Capture the cell that displays the provided text and extract its (x, y) central coordinate. 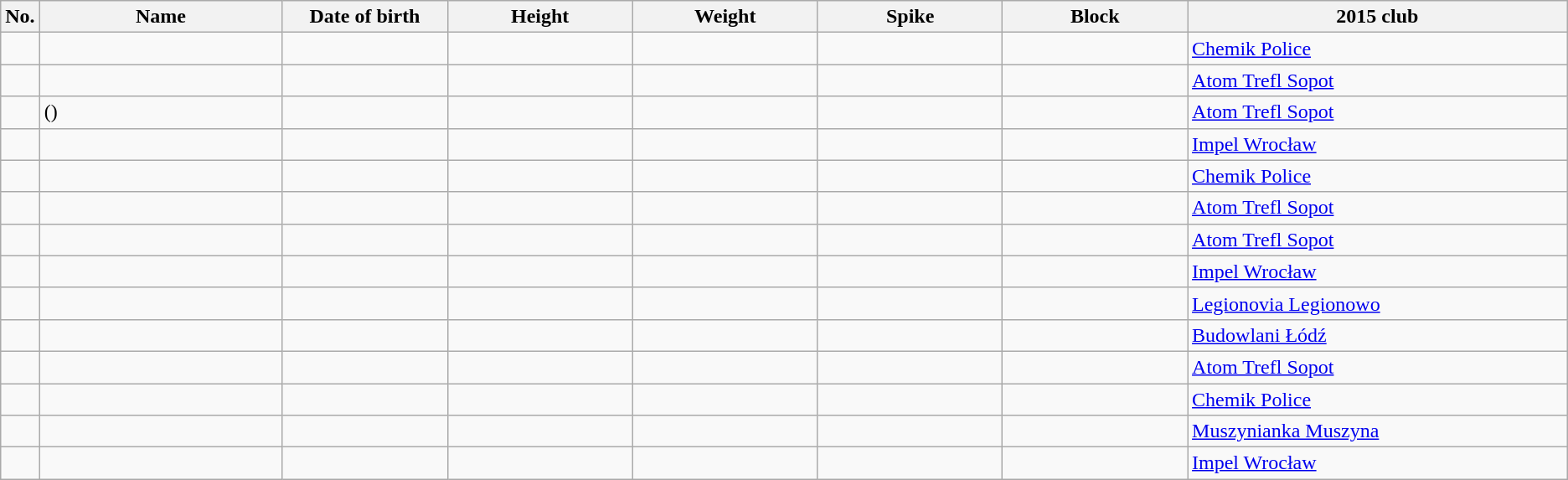
Muszynianka Muszyna (1378, 431)
Name (161, 17)
2015 club (1378, 17)
() (161, 112)
Budowlani Łódź (1378, 335)
Weight (725, 17)
Date of birth (365, 17)
Spike (910, 17)
Height (539, 17)
No. (20, 17)
Legionovia Legionowo (1378, 303)
Block (1096, 17)
